Identify which cell holds the provided text, then report its [x, y] central coordinate. 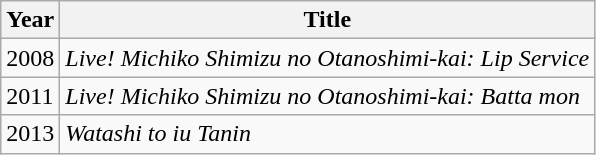
2008 [30, 58]
Watashi to iu Tanin [328, 134]
Year [30, 20]
Live! Michiko Shimizu no Otanoshimi-kai: Batta mon [328, 96]
Title [328, 20]
Live! Michiko Shimizu no Otanoshimi-kai: Lip Service [328, 58]
2013 [30, 134]
2011 [30, 96]
